Return (X, Y) of the center of cell containing provided text 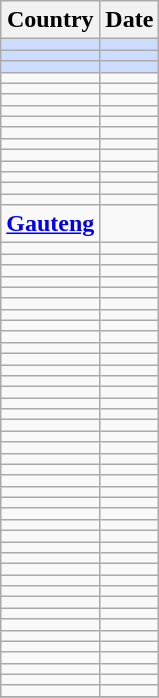
Date (130, 20)
Gauteng (50, 224)
Country (50, 20)
